Provide the [x, y] coordinate of the cell's center where the given text is located.  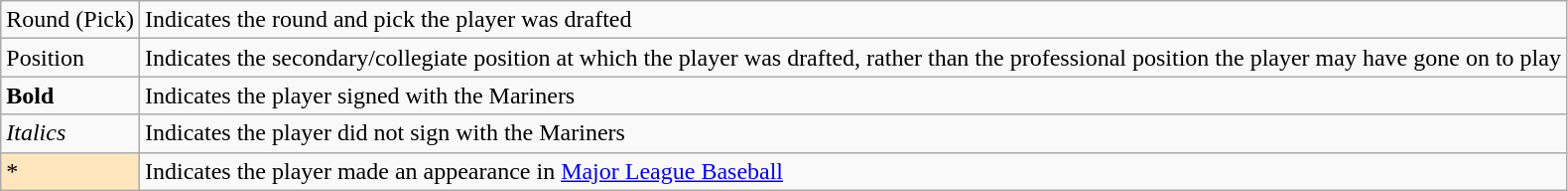
* [70, 171]
Indicates the round and pick the player was drafted [852, 20]
Position [70, 58]
Indicates the player made an appearance in Major League Baseball [852, 171]
Indicates the player signed with the Mariners [852, 95]
Bold [70, 95]
Indicates the player did not sign with the Mariners [852, 133]
Italics [70, 133]
Round (Pick) [70, 20]
